Find where the given text appears and provide that cell's center as (x, y) coordinate. 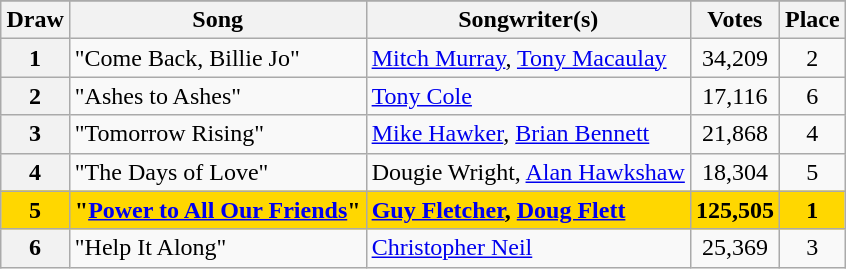
17,116 (734, 96)
18,304 (734, 172)
"The Days of Love" (218, 172)
Christopher Neil (528, 248)
"Ashes to Ashes" (218, 96)
"Power to All Our Friends" (218, 210)
Dougie Wright, Alan Hawkshaw (528, 172)
Draw (35, 20)
125,505 (734, 210)
Song (218, 20)
Mitch Murray, Tony Macaulay (528, 58)
Votes (734, 20)
25,369 (734, 248)
"Help It Along" (218, 248)
Tony Cole (528, 96)
"Tomorrow Rising" (218, 134)
34,209 (734, 58)
Guy Fletcher, Doug Flett (528, 210)
"Come Back, Billie Jo" (218, 58)
Place (812, 20)
21,868 (734, 134)
Songwriter(s) (528, 20)
Mike Hawker, Brian Bennett (528, 134)
